Scan for the cell matching the given text and deliver its [x, y] coordinate at center. 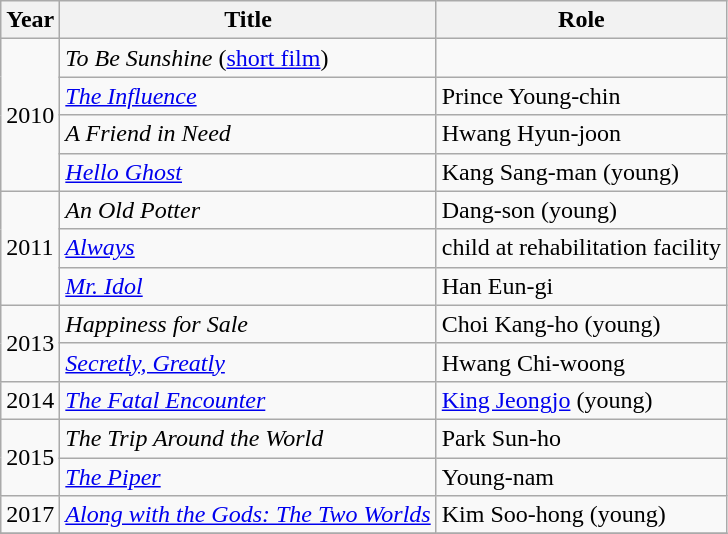
Hwang Hyun-joon [581, 134]
Secretly, Greatly [248, 362]
2014 [30, 400]
2011 [30, 248]
2013 [30, 343]
child at rehabilitation facility [581, 248]
Dang-son (young) [581, 210]
Prince Young-chin [581, 96]
A Friend in Need [248, 134]
Young-nam [581, 477]
Kim Soo-hong (young) [581, 515]
The Influence [248, 96]
Mr. Idol [248, 286]
King Jeongjo (young) [581, 400]
2017 [30, 515]
2015 [30, 457]
Role [581, 20]
The Trip Around the World [248, 438]
To Be Sunshine (short film) [248, 58]
Hwang Chi-woong [581, 362]
The Piper [248, 477]
Han Eun-gi [581, 286]
Choi Kang-ho (young) [581, 324]
Park Sun-ho [581, 438]
Happiness for Sale [248, 324]
Hello Ghost [248, 172]
Along with the Gods: The Two Worlds [248, 515]
The Fatal Encounter [248, 400]
Always [248, 248]
Title [248, 20]
Kang Sang-man (young) [581, 172]
Year [30, 20]
2010 [30, 115]
An Old Potter [248, 210]
